Pinpoint the cell where the given text exists, returning its (x, y) midpoint coordinate. 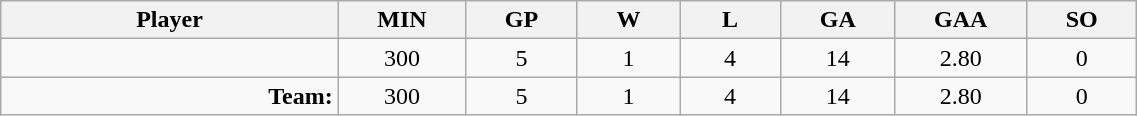
MIN (402, 20)
GA (838, 20)
GAA (961, 20)
W (628, 20)
L (730, 20)
Team: (170, 96)
SO (1081, 20)
GP (522, 20)
Player (170, 20)
